Return [x, y] of the center of cell containing provided text 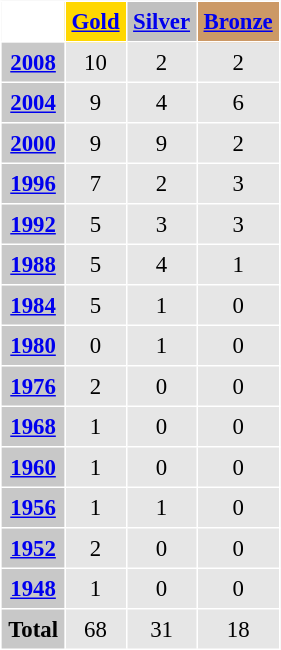
1968 [32, 427]
7 [96, 184]
1948 [32, 589]
1956 [32, 508]
18 [238, 629]
Silver [161, 22]
Gold [96, 22]
1980 [32, 346]
1960 [32, 467]
1952 [32, 548]
2000 [32, 143]
31 [161, 629]
2004 [32, 103]
6 [238, 103]
Bronze [238, 22]
1976 [32, 386]
1984 [32, 305]
1996 [32, 184]
68 [96, 629]
1988 [32, 265]
1992 [32, 224]
10 [96, 62]
2008 [32, 62]
Total [32, 629]
